Identify which cell holds the provided text, then report its (x, y) central coordinate. 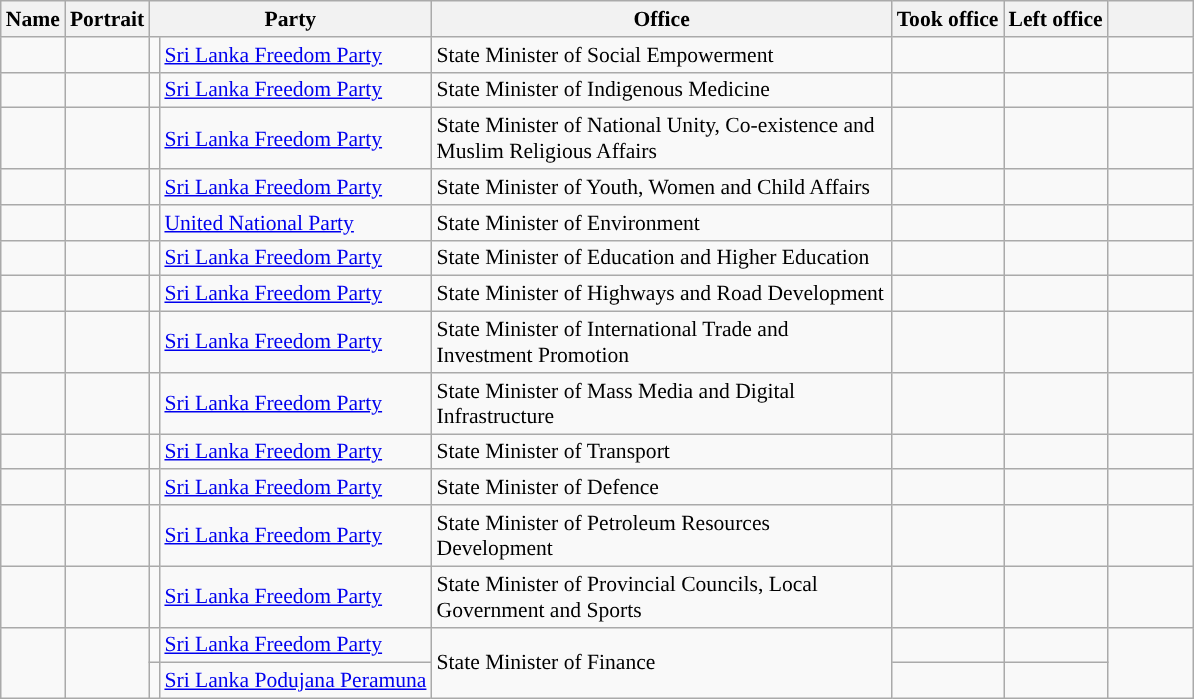
State Minister of National Unity, Co-existence and Muslim Religious Affairs (662, 138)
State Minister of Provincial Councils, Local Government and Sports (662, 596)
State Minister of Petroleum Resources Development (662, 536)
State Minister of Environment (662, 223)
Sri Lanka Podujana Peramuna (295, 681)
State Minister of Transport (662, 452)
State Minister of Defence (662, 488)
State Minister of Youth, Women and Child Affairs (662, 187)
State Minister of Highways and Road Development (662, 294)
Portrait (107, 19)
Office (662, 19)
Left office (1056, 19)
State Minister of Indigenous Medicine (662, 90)
State Minister of Finance (662, 662)
State Minister of International Trade and Investment Promotion (662, 342)
State Minister of Education and Higher Education (662, 258)
State Minister of Mass Media and Digital Infrastructure (662, 404)
Party (290, 19)
United National Party (295, 223)
State Minister of Social Empowerment (662, 55)
Name (33, 19)
Took office (948, 19)
